Determine the [X, Y] coordinate at the center of the cell enclosing the given text.  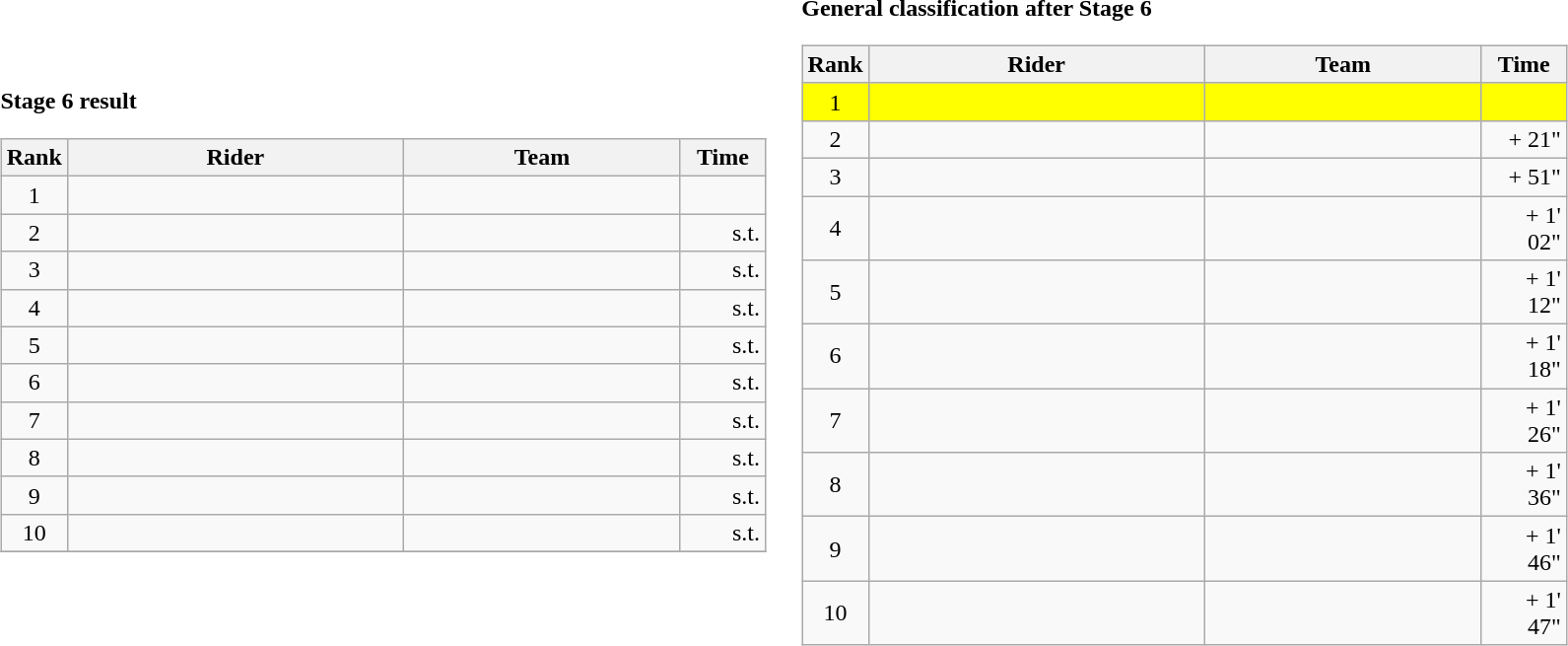
+ 1' 18" [1524, 357]
+ 51" [1524, 177]
+ 1' 26" [1524, 420]
+ 1' 46" [1524, 548]
+ 21" [1524, 139]
+ 1' 12" [1524, 292]
+ 1' 02" [1524, 227]
+ 1' 36" [1524, 485]
+ 1' 47" [1524, 613]
